For the text-containing cell, return its midpoint in (X, Y) coordinate format. 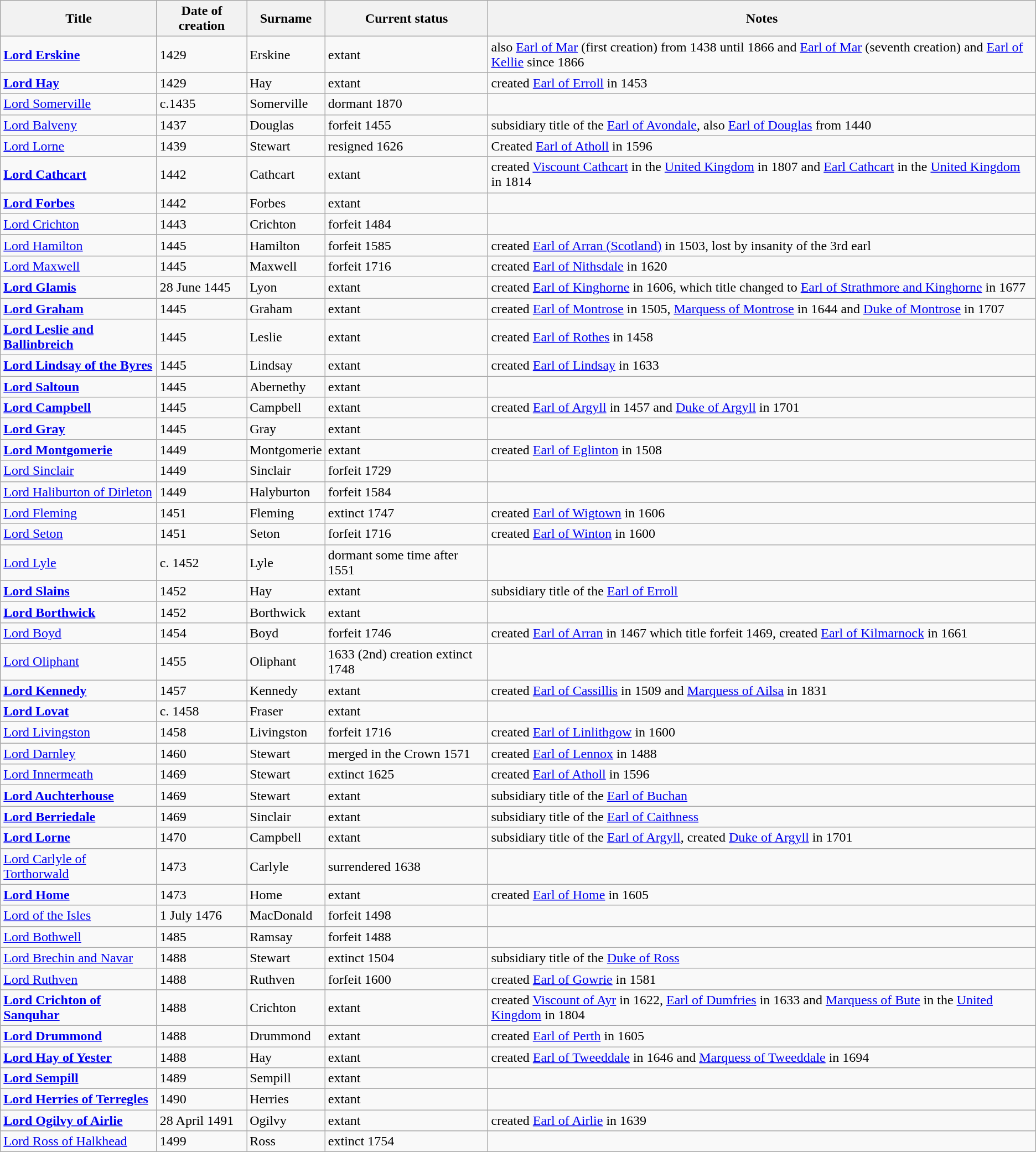
Forbes (286, 203)
created Earl of Lindsay in 1633 (762, 366)
28 June 1445 (201, 287)
Lord Seton (79, 534)
created Earl of Argyll in 1457 and Duke of Argyll in 1701 (762, 408)
Lord Hay of Yester (79, 1057)
extinct 1625 (406, 775)
Date of creation (201, 19)
Lord Brechin and Navar (79, 958)
created Earl of Gowrie in 1581 (762, 979)
Lord Home (79, 895)
created Earl of Winton in 1600 (762, 534)
1437 (201, 125)
1470 (201, 838)
1489 (201, 1078)
surrendered 1638 (406, 866)
Lindsay (286, 366)
Lord Lovat (79, 712)
forfeit 1484 (406, 224)
Lord Graham (79, 308)
also Earl of Mar (first creation) from 1438 until 1866 and Earl of Mar (seventh creation) and Earl of Kellie since 1866 (762, 54)
Title (79, 19)
Lord of the Isles (79, 916)
Lord Ross of Halkhead (79, 1141)
Gray (286, 429)
Ramsay (286, 937)
Home (286, 895)
created Earl of Nithsdale in 1620 (762, 266)
Lord Borthwick (79, 612)
Livingston (286, 733)
Erskine (286, 54)
created Earl of Cassillis in 1509 and Marquess of Ailsa in 1831 (762, 690)
Lord Montgomerie (79, 450)
subsidiary title of the Earl of Buchan (762, 796)
Created Earl of Atholl in 1596 (762, 146)
Halyburton (286, 492)
forfeit 1498 (406, 916)
subsidiary title of the Earl of Caithness (762, 817)
merged in the Crown 1571 (406, 754)
created Earl of Arran (Scotland) in 1503, lost by insanity of the 3rd earl (762, 245)
dormant some time after 1551 (406, 562)
Lord Boyd (79, 633)
created Earl of Lennox in 1488 (762, 754)
Lord Leslie and Ballinbreich (79, 338)
Lord Oliphant (79, 662)
Fraser (286, 712)
Somerville (286, 104)
extinct 1754 (406, 1141)
Montgomerie (286, 450)
created Earl of Home in 1605 (762, 895)
Borthwick (286, 612)
Notes (762, 19)
created Earl of Atholl in 1596 (762, 775)
forfeit 1600 (406, 979)
subsidiary title of the Earl of Argyll, created Duke of Argyll in 1701 (762, 838)
Maxwell (286, 266)
Lord Crichton (79, 224)
Drummond (286, 1036)
created Earl of Rothes in 1458 (762, 338)
Lord Bothwell (79, 937)
Lord Darnley (79, 754)
Lord Drummond (79, 1036)
Seton (286, 534)
forfeit 1488 (406, 937)
Cathcart (286, 175)
Herries (286, 1099)
Fleming (286, 513)
Lord Erskine (79, 54)
Ruthven (286, 979)
Lord Saltoun (79, 387)
Lord Kennedy (79, 690)
1458 (201, 733)
Douglas (286, 125)
1633 (2nd) creation extinct 1748 (406, 662)
1443 (201, 224)
Lord Innermeath (79, 775)
Lord Hay (79, 83)
Ogilvy (286, 1120)
Lord Lyle (79, 562)
c. 1458 (201, 712)
Leslie (286, 338)
Oliphant (286, 662)
Lord Glamis (79, 287)
Hamilton (286, 245)
Lyon (286, 287)
forfeit 1585 (406, 245)
subsidiary title of the Earl of Erroll (762, 591)
Carlyle (286, 866)
1485 (201, 937)
1454 (201, 633)
resigned 1626 (406, 146)
created Viscount Cathcart in the United Kingdom in 1807 and Earl Cathcart in the United Kingdom in 1814 (762, 175)
Lord Balveny (79, 125)
Lord Campbell (79, 408)
Lord Livingston (79, 733)
1490 (201, 1099)
1499 (201, 1141)
extinct 1747 (406, 513)
Lord Maxwell (79, 266)
c.1435 (201, 104)
Lord Sempill (79, 1078)
Graham (286, 308)
Lord Auchterhouse (79, 796)
28 April 1491 (201, 1120)
created Earl of Kinghorne in 1606, which title changed to Earl of Strathmore and Kinghorne in 1677 (762, 287)
1 July 1476 (201, 916)
created Earl of Erroll in 1453 (762, 83)
dormant 1870 (406, 104)
Ross (286, 1141)
Abernethy (286, 387)
created Earl of Tweeddale in 1646 and Marquess of Tweeddale in 1694 (762, 1057)
Lyle (286, 562)
created Earl of Wigtown in 1606 (762, 513)
subsidiary title of the Duke of Ross (762, 958)
extinct 1504 (406, 958)
forfeit 1584 (406, 492)
created Earl of Airlie in 1639 (762, 1120)
Lord Ruthven (79, 979)
Lord Somerville (79, 104)
forfeit 1746 (406, 633)
Boyd (286, 633)
Lord Herries of Terregles (79, 1099)
Lord Lindsay of the Byres (79, 366)
1439 (201, 146)
MacDonald (286, 916)
forfeit 1729 (406, 471)
Lord Forbes (79, 203)
Surname (286, 19)
created Earl of Linlithgow in 1600 (762, 733)
Lord Fleming (79, 513)
Lord Ogilvy of Airlie (79, 1120)
Lord Carlyle of Torthorwald (79, 866)
Lord Sinclair (79, 471)
Sempill (286, 1078)
forfeit 1455 (406, 125)
Lord Hamilton (79, 245)
Lord Gray (79, 429)
created Earl of Montrose in 1505, Marquess of Montrose in 1644 and Duke of Montrose in 1707 (762, 308)
created Earl of Arran in 1467 which title forfeit 1469, created Earl of Kilmarnock in 1661 (762, 633)
subsidiary title of the Earl of Avondale, also Earl of Douglas from 1440 (762, 125)
Lord Slains (79, 591)
created Earl of Perth in 1605 (762, 1036)
Current status (406, 19)
c. 1452 (201, 562)
1455 (201, 662)
created Earl of Eglinton in 1508 (762, 450)
Lord Haliburton of Dirleton (79, 492)
Kennedy (286, 690)
Lord Crichton of Sanquhar (79, 1007)
1460 (201, 754)
1457 (201, 690)
created Viscount of Ayr in 1622, Earl of Dumfries in 1633 and Marquess of Bute in the United Kingdom in 1804 (762, 1007)
Lord Cathcart (79, 175)
Lord Berriedale (79, 817)
